Output the [x, y] coordinate of the center of the cell containing the given text.  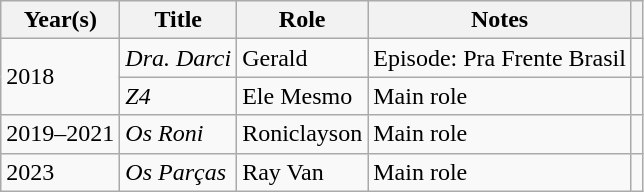
Gerald [302, 58]
Z4 [178, 96]
Notes [500, 20]
2019–2021 [60, 134]
Dra. Darci [178, 58]
2018 [60, 77]
Ray Van [302, 172]
Year(s) [60, 20]
Ele Mesmo [302, 96]
Title [178, 20]
Role [302, 20]
Episode: Pra Frente Brasil [500, 58]
Os Roni [178, 134]
Os Parças [178, 172]
Roniclayson [302, 134]
2023 [60, 172]
